Locate the cell with the specified text and output its [x, y] center coordinate. 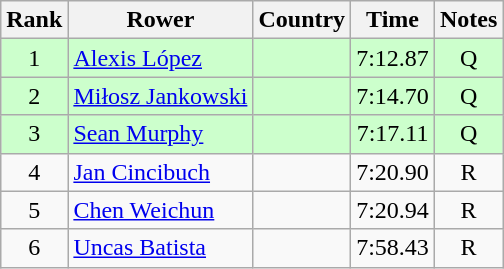
Rank [34, 20]
Jan Cincibuch [160, 172]
7:20.94 [393, 210]
1 [34, 58]
7:20.90 [393, 172]
Uncas Batista [160, 248]
Chen Weichun [160, 210]
Sean Murphy [160, 134]
6 [34, 248]
Rower [160, 20]
Country [302, 20]
Alexis López [160, 58]
7:58.43 [393, 248]
2 [34, 96]
Notes [468, 20]
Time [393, 20]
5 [34, 210]
Miłosz Jankowski [160, 96]
4 [34, 172]
7:14.70 [393, 96]
7:12.87 [393, 58]
3 [34, 134]
7:17.11 [393, 134]
